Determine the [X, Y] coordinate at the center of the cell enclosing the given text.  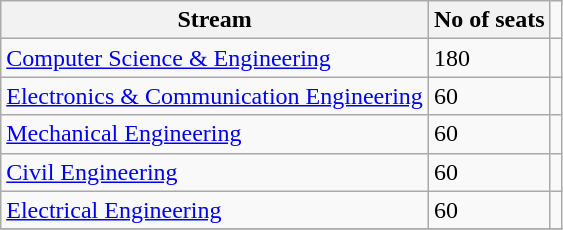
No of seats [489, 20]
180 [489, 58]
Electronics & Communication Engineering [215, 96]
Civil Engineering [215, 172]
Stream [215, 20]
Mechanical Engineering [215, 134]
Electrical Engineering [215, 210]
Computer Science & Engineering [215, 58]
